Locate the cell with the specified text and output its (X, Y) center coordinate. 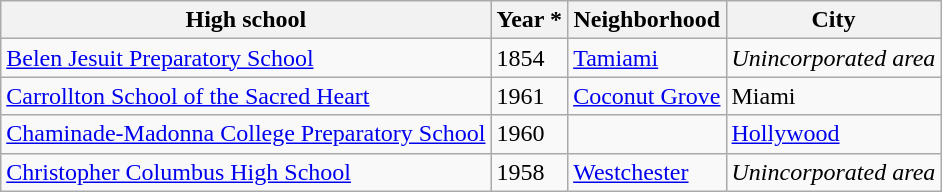
Christopher Columbus High School (246, 172)
Westchester (647, 172)
Belen Jesuit Preparatory School (246, 58)
Miami (834, 96)
Chaminade-Madonna College Preparatory School (246, 134)
Tamiami (647, 58)
1960 (530, 134)
Carrollton School of the Sacred Heart (246, 96)
1961 (530, 96)
Coconut Grove (647, 96)
Neighborhood (647, 20)
1958 (530, 172)
Hollywood (834, 134)
City (834, 20)
High school (246, 20)
1854 (530, 58)
Year * (530, 20)
